Return (X, Y) of the center of cell containing provided text 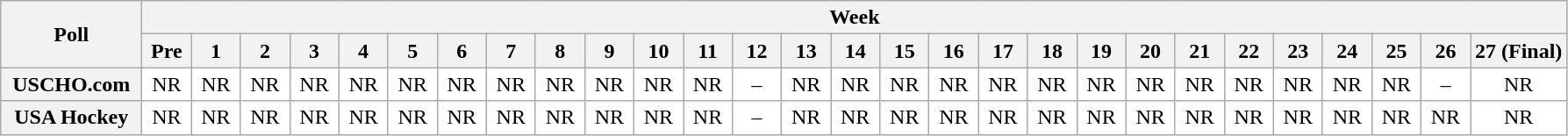
15 (905, 51)
19 (1101, 51)
18 (1052, 51)
1 (216, 51)
2 (265, 51)
Pre (167, 51)
3 (314, 51)
6 (462, 51)
21 (1199, 51)
11 (707, 51)
24 (1347, 51)
USCHO.com (72, 84)
4 (363, 51)
25 (1396, 51)
7 (511, 51)
17 (1003, 51)
USA Hockey (72, 118)
8 (560, 51)
13 (806, 51)
23 (1298, 51)
10 (658, 51)
26 (1445, 51)
16 (954, 51)
27 (Final) (1519, 51)
14 (856, 51)
12 (757, 51)
20 (1150, 51)
22 (1249, 51)
5 (412, 51)
Week (855, 18)
9 (609, 51)
Poll (72, 34)
